Output the [X, Y] coordinate of the center of the cell containing the given text.  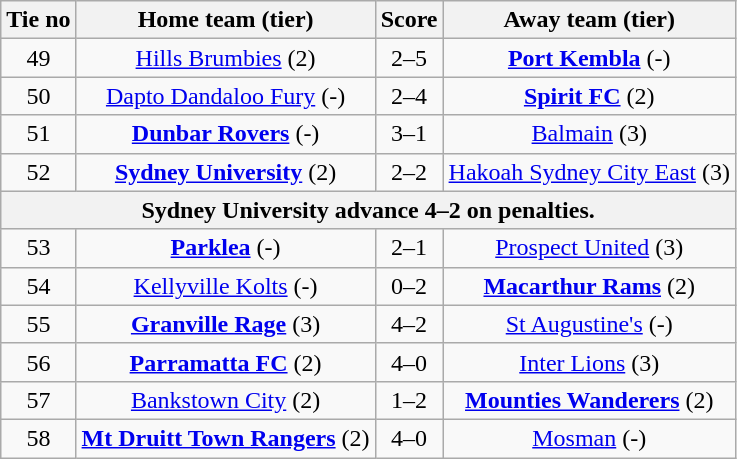
56 [38, 362]
Prospect United (3) [589, 248]
St Augustine's (-) [589, 324]
Mt Druitt Town Rangers (2) [226, 438]
Parklea (-) [226, 248]
Granville Rage (3) [226, 324]
2–1 [409, 248]
53 [38, 248]
49 [38, 58]
Kellyville Kolts (-) [226, 286]
2–2 [409, 172]
Tie no [38, 20]
54 [38, 286]
50 [38, 96]
Hakoah Sydney City East (3) [589, 172]
57 [38, 400]
Dunbar Rovers (-) [226, 134]
3–1 [409, 134]
Port Kembla (-) [589, 58]
Mounties Wanderers (2) [589, 400]
Spirit FC (2) [589, 96]
Sydney University (2) [226, 172]
4–2 [409, 324]
Parramatta FC (2) [226, 362]
Balmain (3) [589, 134]
2–5 [409, 58]
58 [38, 438]
Score [409, 20]
Sydney University advance 4–2 on penalties. [368, 210]
Away team (tier) [589, 20]
Dapto Dandaloo Fury (-) [226, 96]
Mosman (-) [589, 438]
Bankstown City (2) [226, 400]
0–2 [409, 286]
52 [38, 172]
Macarthur Rams (2) [589, 286]
Inter Lions (3) [589, 362]
Home team (tier) [226, 20]
2–4 [409, 96]
51 [38, 134]
55 [38, 324]
1–2 [409, 400]
Hills Brumbies (2) [226, 58]
